Detect which cell encompasses the target text, then output its [x, y] center coordinate. 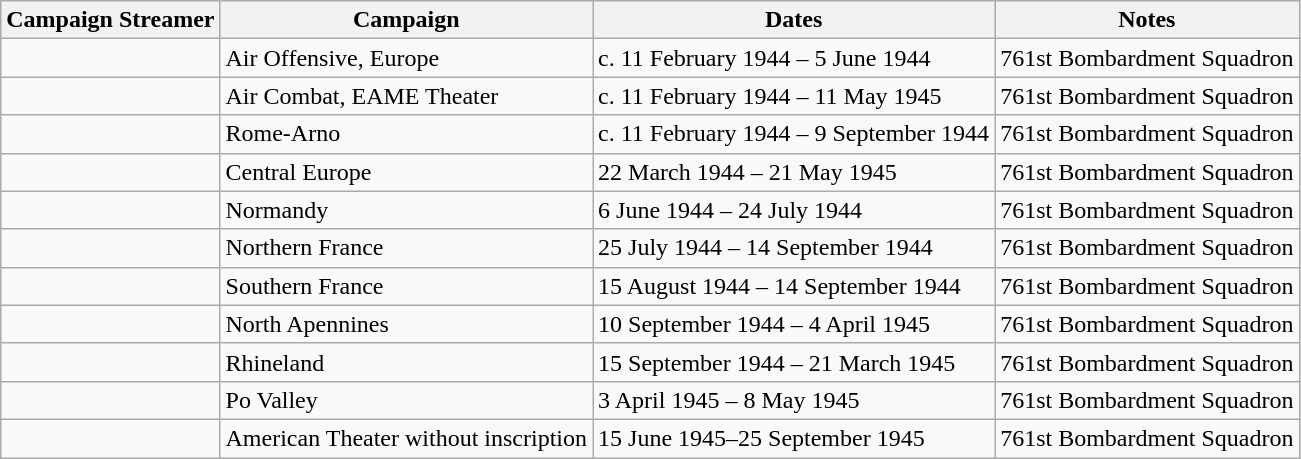
Rome-Arno [406, 134]
Air Combat, EAME Theater [406, 96]
c. 11 February 1944 – 5 June 1944 [794, 58]
c. 11 February 1944 – 9 September 1944 [794, 134]
6 June 1944 – 24 July 1944 [794, 210]
Rhineland [406, 362]
15 June 1945–25 September 1945 [794, 438]
Notes [1147, 20]
Normandy [406, 210]
North Apennines [406, 324]
3 April 1945 – 8 May 1945 [794, 400]
Southern France [406, 286]
25 July 1944 – 14 September 1944 [794, 248]
Air Offensive, Europe [406, 58]
10 September 1944 – 4 April 1945 [794, 324]
Campaign [406, 20]
15 August 1944 – 14 September 1944 [794, 286]
15 September 1944 – 21 March 1945 [794, 362]
Campaign Streamer [110, 20]
22 March 1944 – 21 May 1945 [794, 172]
Dates [794, 20]
Central Europe [406, 172]
American Theater without inscription [406, 438]
Po Valley [406, 400]
c. 11 February 1944 – 11 May 1945 [794, 96]
Northern France [406, 248]
